Return [X, Y] of the center of cell containing provided text 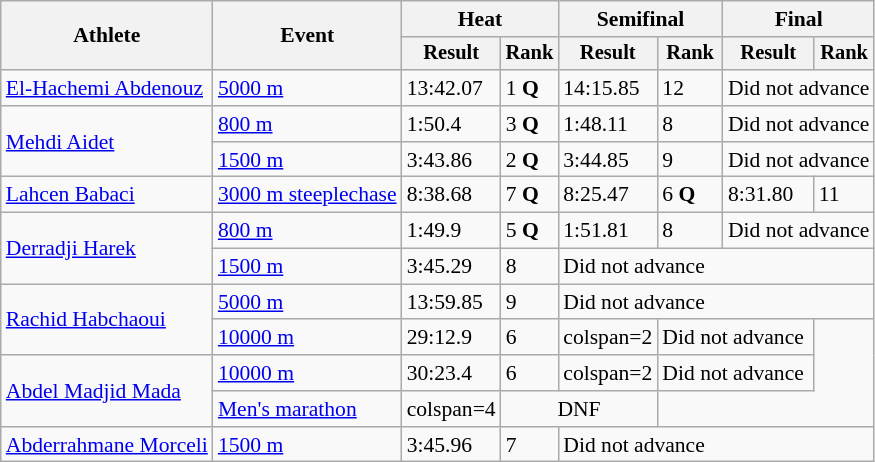
14:15.85 [608, 88]
El-Hachemi Abdenouz [107, 88]
3000 m steeplechase [308, 195]
Event [308, 36]
29:12.9 [452, 338]
5 Q [530, 231]
13:42.07 [452, 88]
13:59.85 [452, 302]
Final [799, 19]
7 Q [530, 195]
6 Q [690, 195]
30:23.4 [452, 373]
DNF [580, 409]
11 [844, 195]
8:31.80 [768, 195]
3 Q [530, 124]
8:38.68 [452, 195]
1 Q [530, 88]
colspan=4 [452, 409]
Derradji Harek [107, 248]
8:25.47 [608, 195]
1:49.9 [452, 231]
Men's marathon [308, 409]
2 Q [530, 160]
1:48.11 [608, 124]
Abdel Madjid Mada [107, 390]
1:51.81 [608, 231]
12 [690, 88]
3:43.86 [452, 160]
Semifinal [640, 19]
Rachid Habchaoui [107, 320]
1:50.4 [452, 124]
Mehdi Aidet [107, 142]
Heat [480, 19]
Lahcen Babaci [107, 195]
Athlete [107, 36]
3:44.85 [608, 160]
3:45.29 [452, 267]
